Provide the (x, y) coordinate of the cell's center where the given text is located.  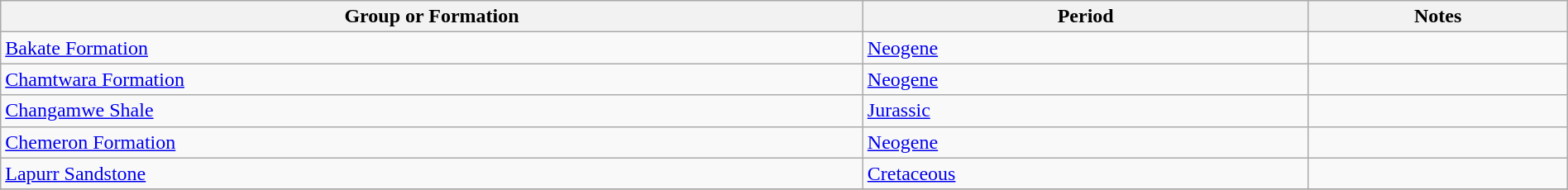
Jurassic (1085, 111)
Chamtwara Formation (432, 79)
Group or Formation (432, 17)
Chemeron Formation (432, 142)
Period (1085, 17)
Bakate Formation (432, 48)
Notes (1437, 17)
Changamwe Shale (432, 111)
Lapurr Sandstone (432, 173)
Cretaceous (1085, 173)
